Search for the cell housing the specified text and yield its (x, y) center coordinate. 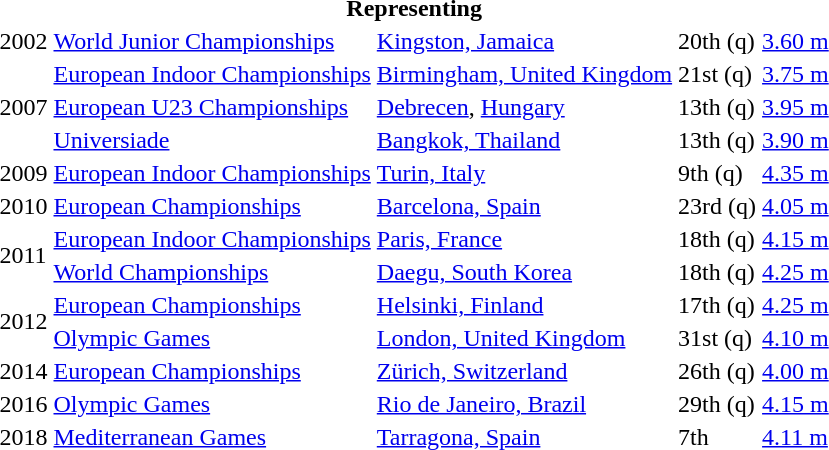
9th (q) (718, 173)
London, United Kingdom (524, 338)
Kingston, Jamaica (524, 41)
World Championships (212, 272)
31st (q) (718, 338)
17th (q) (718, 305)
Barcelona, Spain (524, 206)
23rd (q) (718, 206)
Helsinki, Finland (524, 305)
Turin, Italy (524, 173)
Bangkok, Thailand (524, 140)
World Junior Championships (212, 41)
29th (q) (718, 404)
Rio de Janeiro, Brazil (524, 404)
Universiade (212, 140)
26th (q) (718, 371)
Debrecen, Hungary (524, 107)
Paris, France (524, 239)
21st (q) (718, 74)
Zürich, Switzerland (524, 371)
Birmingham, United Kingdom (524, 74)
Daegu, South Korea (524, 272)
20th (q) (718, 41)
European U23 Championships (212, 107)
